Return (X, Y) of the center of cell containing provided text 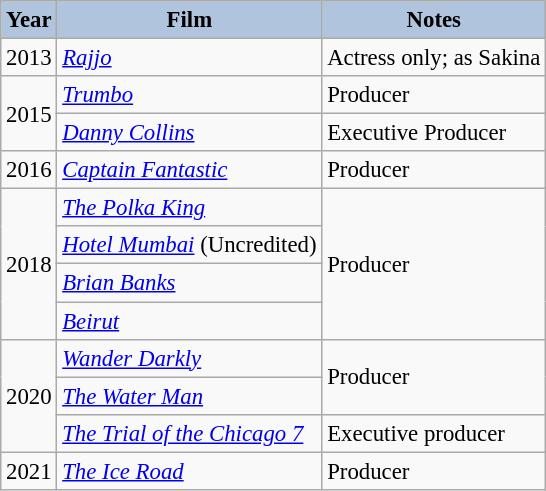
Brian Banks (190, 283)
2013 (29, 58)
The Trial of the Chicago 7 (190, 433)
Year (29, 20)
Film (190, 20)
2020 (29, 396)
Actress only; as Sakina (434, 58)
2015 (29, 114)
Executive Producer (434, 133)
Wander Darkly (190, 358)
Danny Collins (190, 133)
2018 (29, 264)
The Water Man (190, 396)
The Polka King (190, 208)
Hotel Mumbai (Uncredited) (190, 245)
Executive producer (434, 433)
Captain Fantastic (190, 170)
Rajjo (190, 58)
2021 (29, 471)
Trumbo (190, 95)
Beirut (190, 321)
Notes (434, 20)
2016 (29, 170)
The Ice Road (190, 471)
